Detect which cell encompasses the target text, then output its (X, Y) center coordinate. 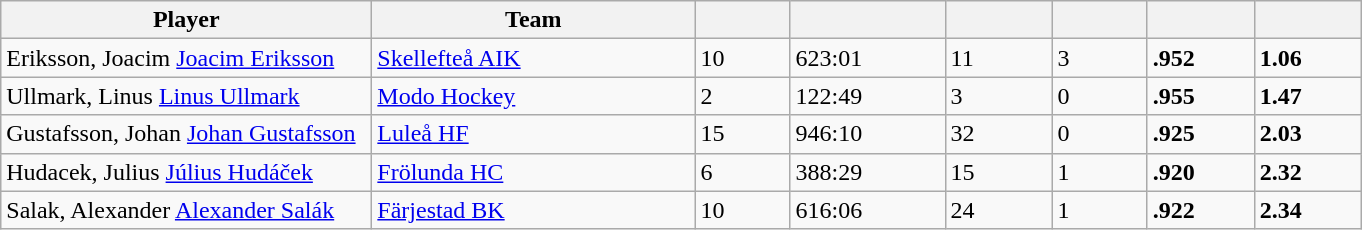
Eriksson, Joacim Joacim Eriksson (186, 58)
Hudacek, Julius Július Hudáček (186, 172)
2 (742, 96)
1.47 (1308, 96)
.920 (1200, 172)
623:01 (868, 58)
Skellefteå AIK (534, 58)
.955 (1200, 96)
2.03 (1308, 134)
1.06 (1308, 58)
Salak, Alexander Alexander Salák (186, 210)
32 (998, 134)
Team (534, 20)
2.34 (1308, 210)
Ullmark, Linus Linus Ullmark (186, 96)
2.32 (1308, 172)
946:10 (868, 134)
Gustafsson, Johan Johan Gustafsson (186, 134)
Player (186, 20)
388:29 (868, 172)
Modo Hockey (534, 96)
6 (742, 172)
.922 (1200, 210)
Färjestad BK (534, 210)
.925 (1200, 134)
122:49 (868, 96)
Frölunda HC (534, 172)
616:06 (868, 210)
24 (998, 210)
.952 (1200, 58)
Luleå HF (534, 134)
11 (998, 58)
